Search for the cell housing the specified text and yield its (x, y) center coordinate. 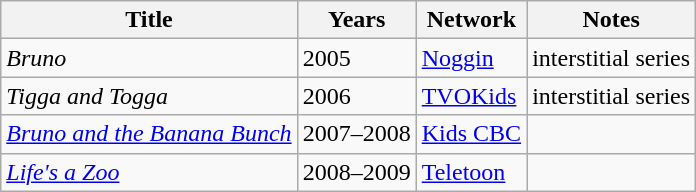
Years (356, 20)
Network (471, 20)
Tigga and Togga (149, 96)
2006 (356, 96)
Kids CBC (471, 134)
2005 (356, 58)
Bruno and the Banana Bunch (149, 134)
TVOKids (471, 96)
Title (149, 20)
Teletoon (471, 172)
2007–2008 (356, 134)
2008–2009 (356, 172)
Noggin (471, 58)
Life's a Zoo (149, 172)
Notes (612, 20)
Bruno (149, 58)
